Search for the cell housing the specified text and yield its (x, y) center coordinate. 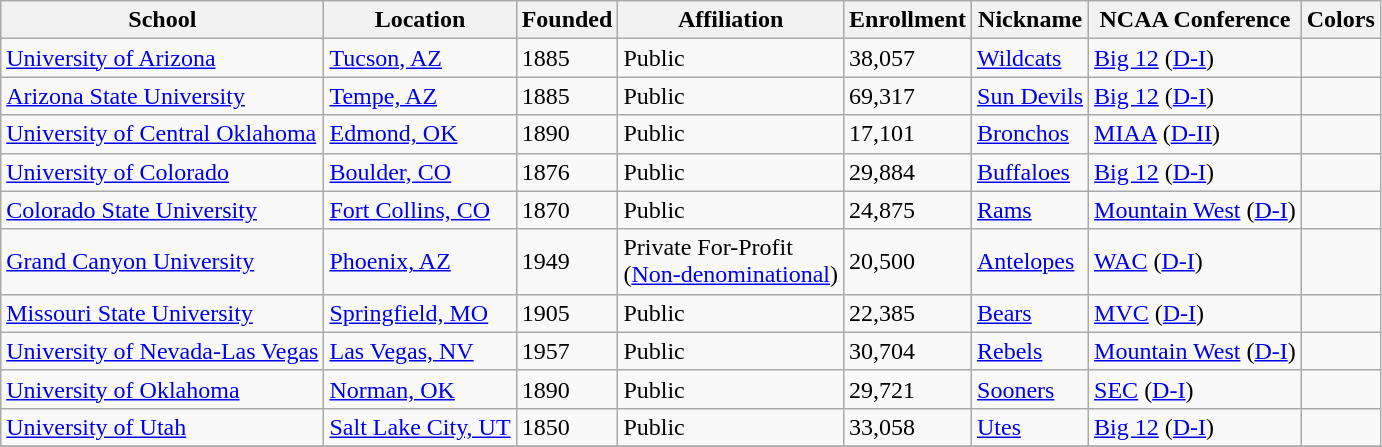
Sun Devils (1030, 96)
University of Colorado (162, 172)
Boulder, CO (420, 172)
Location (420, 20)
Nickname (1030, 20)
Fort Collins, CO (420, 210)
29,721 (908, 389)
University of Oklahoma (162, 389)
Affiliation (731, 20)
22,385 (908, 313)
Enrollment (908, 20)
University of Arizona (162, 58)
Founded (567, 20)
Arizona State University (162, 96)
Buffaloes (1030, 172)
Springfield, MO (420, 313)
30,704 (908, 351)
1850 (567, 427)
Private For-Profit(Non-denominational) (731, 262)
Antelopes (1030, 262)
University of Central Oklahoma (162, 134)
17,101 (908, 134)
Colors (1340, 20)
Rams (1030, 210)
24,875 (908, 210)
SEC (D-I) (1196, 389)
University of Nevada-Las Vegas (162, 351)
WAC (D-I) (1196, 262)
Norman, OK (420, 389)
Sooners (1030, 389)
Phoenix, AZ (420, 262)
1949 (567, 262)
Edmond, OK (420, 134)
Las Vegas, NV (420, 351)
Tucson, AZ (420, 58)
Grand Canyon University (162, 262)
Utes (1030, 427)
University of Utah (162, 427)
Rebels (1030, 351)
NCAA Conference (1196, 20)
1876 (567, 172)
1957 (567, 351)
20,500 (908, 262)
Tempe, AZ (420, 96)
69,317 (908, 96)
Salt Lake City, UT (420, 427)
Bronchos (1030, 134)
MVC (D-I) (1196, 313)
1870 (567, 210)
Wildcats (1030, 58)
1905 (567, 313)
Bears (1030, 313)
MIAA (D-II) (1196, 134)
29,884 (908, 172)
Missouri State University (162, 313)
Colorado State University (162, 210)
33,058 (908, 427)
38,057 (908, 58)
School (162, 20)
